Return the [x, y] coordinate for the center point of the cell that contains the specified text.  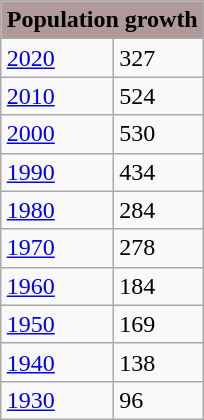
327 [159, 58]
1950 [57, 324]
434 [159, 172]
1970 [57, 248]
278 [159, 248]
2010 [57, 96]
1990 [57, 172]
284 [159, 210]
1940 [57, 362]
184 [159, 286]
138 [159, 362]
1930 [57, 400]
169 [159, 324]
2020 [57, 58]
96 [159, 400]
1960 [57, 286]
524 [159, 96]
1980 [57, 210]
Population growth [102, 20]
2000 [57, 134]
530 [159, 134]
